Pinpoint the cell where the given text exists, returning its [X, Y] midpoint coordinate. 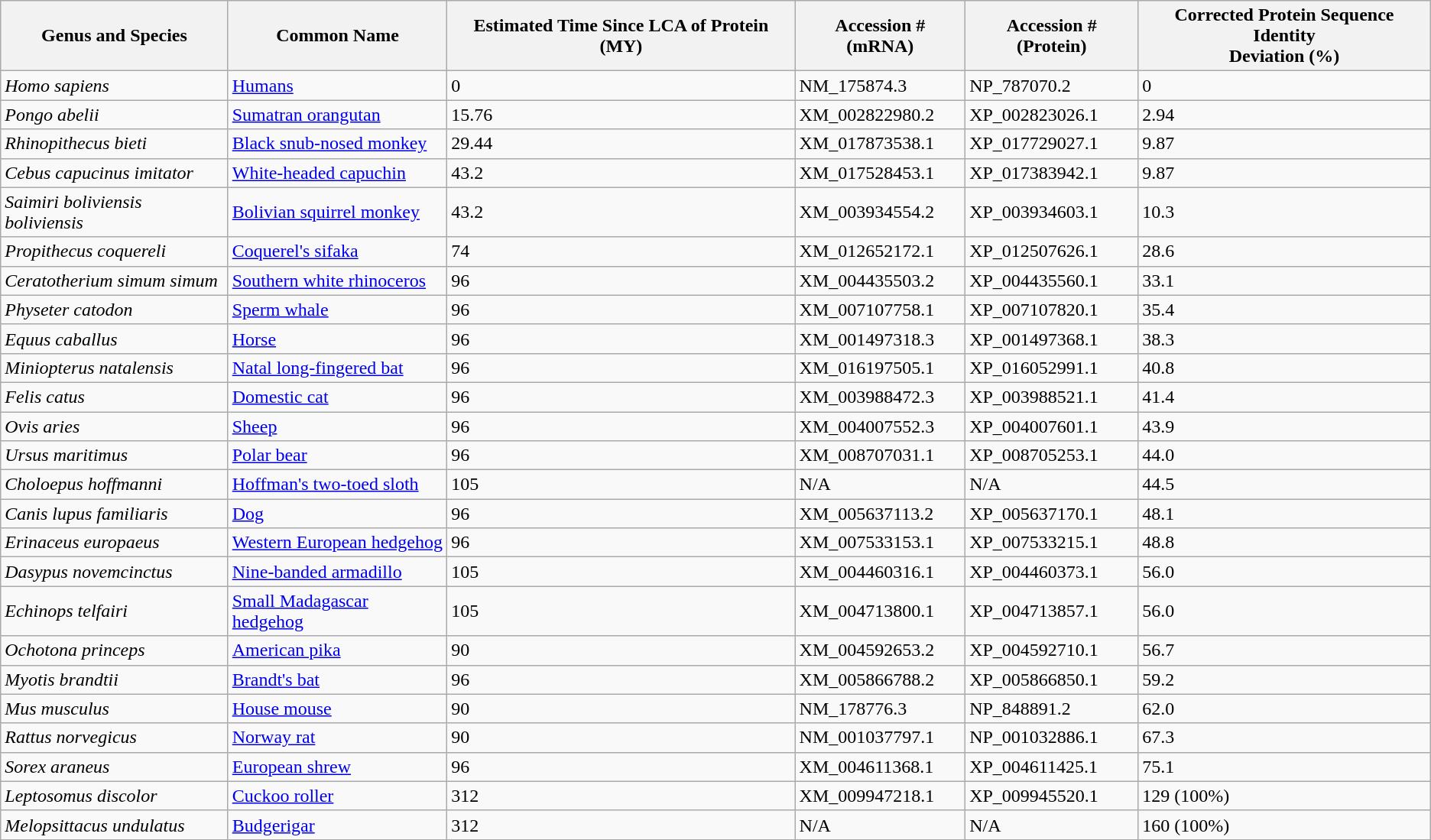
NP_787070.2 [1052, 86]
XM_016197505.1 [881, 368]
XM_004007552.3 [881, 426]
Ursus maritimus [115, 456]
62.0 [1284, 709]
Propithecus coquereli [115, 251]
Canis lupus familiaris [115, 514]
Melopsittacus undulatus [115, 825]
48.8 [1284, 543]
2.94 [1284, 115]
Physeter catodon [115, 310]
Common Name [338, 36]
NM_175874.3 [881, 86]
Choloepus hoffmanni [115, 485]
NM_178776.3 [881, 709]
XM_002822980.2 [881, 115]
Erinaceus europaeus [115, 543]
XM_001497318.3 [881, 339]
Saimiri boliviensis boliviensis [115, 212]
Ochotona princeps [115, 650]
43.9 [1284, 426]
Polar bear [338, 456]
29.44 [621, 144]
Humans [338, 86]
XP_004460373.1 [1052, 572]
Estimated Time Since LCA of Protein (MY) [621, 36]
40.8 [1284, 368]
Western European hedgehog [338, 543]
Accession # (Protein) [1052, 36]
XP_017383942.1 [1052, 173]
NM_001037797.1 [881, 738]
Homo sapiens [115, 86]
Ovis aries [115, 426]
129 (100%) [1284, 796]
XM_004611368.1 [881, 767]
XM_003934554.2 [881, 212]
XP_012507626.1 [1052, 251]
XM_007107758.1 [881, 310]
Black snub-nosed monkey [338, 144]
38.3 [1284, 339]
Equus caballus [115, 339]
Budgerigar [338, 825]
35.4 [1284, 310]
Natal long-fingered bat [338, 368]
Genus and Species [115, 36]
10.3 [1284, 212]
Sorex araneus [115, 767]
Bolivian squirrel monkey [338, 212]
Nine-banded armadillo [338, 572]
XP_004435560.1 [1052, 281]
XP_003934603.1 [1052, 212]
Sheep [338, 426]
XM_004592653.2 [881, 650]
XP_004007601.1 [1052, 426]
XP_001497368.1 [1052, 339]
74 [621, 251]
XP_004611425.1 [1052, 767]
XP_008705253.1 [1052, 456]
28.6 [1284, 251]
European shrew [338, 767]
Corrected Protein Sequence IdentityDeviation (%) [1284, 36]
White-headed capuchin [338, 173]
XM_004435503.2 [881, 281]
XP_003988521.1 [1052, 397]
Cuckoo roller [338, 796]
44.5 [1284, 485]
XP_002823026.1 [1052, 115]
NP_001032886.1 [1052, 738]
XP_005866850.1 [1052, 679]
Echinops telfairi [115, 611]
Coquerel's sifaka [338, 251]
XP_016052991.1 [1052, 368]
75.1 [1284, 767]
XM_009947218.1 [881, 796]
XP_004592710.1 [1052, 650]
XP_017729027.1 [1052, 144]
NP_848891.2 [1052, 709]
160 (100%) [1284, 825]
Ceratotherium simum simum [115, 281]
33.1 [1284, 281]
15.76 [621, 115]
Miniopterus natalensis [115, 368]
XM_004460316.1 [881, 572]
Norway rat [338, 738]
Sumatran orangutan [338, 115]
48.1 [1284, 514]
Rhinopithecus bieti [115, 144]
XP_007533215.1 [1052, 543]
Domestic cat [338, 397]
Dasypus novemcinctus [115, 572]
XM_005866788.2 [881, 679]
Mus musculus [115, 709]
59.2 [1284, 679]
House mouse [338, 709]
XM_003988472.3 [881, 397]
Pongo abelii [115, 115]
Sperm whale [338, 310]
XP_007107820.1 [1052, 310]
XM_004713800.1 [881, 611]
67.3 [1284, 738]
XP_004713857.1 [1052, 611]
XP_009945520.1 [1052, 796]
Felis catus [115, 397]
Dog [338, 514]
American pika [338, 650]
Small Madagascar hedgehog [338, 611]
Rattus norvegicus [115, 738]
Hoffman's two-toed sloth [338, 485]
XM_017528453.1 [881, 173]
XM_005637113.2 [881, 514]
Accession # (mRNA) [881, 36]
XM_007533153.1 [881, 543]
Southern white rhinoceros [338, 281]
Myotis brandtii [115, 679]
44.0 [1284, 456]
Horse [338, 339]
56.7 [1284, 650]
XM_012652172.1 [881, 251]
41.4 [1284, 397]
XM_017873538.1 [881, 144]
XP_005637170.1 [1052, 514]
Cebus capucinus imitator [115, 173]
Leptosomus discolor [115, 796]
XM_008707031.1 [881, 456]
Brandt's bat [338, 679]
